Return [x, y] of the center of cell containing provided text 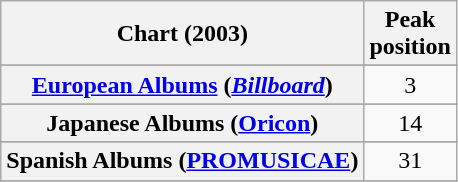
Peakposition [410, 34]
Japanese Albums (Oricon) [182, 123]
14 [410, 123]
European Albums (Billboard) [182, 85]
Spanish Albums (PROMUSICAE) [182, 161]
31 [410, 161]
3 [410, 85]
Chart (2003) [182, 34]
